Scan for the cell matching the given text and deliver its [x, y] coordinate at center. 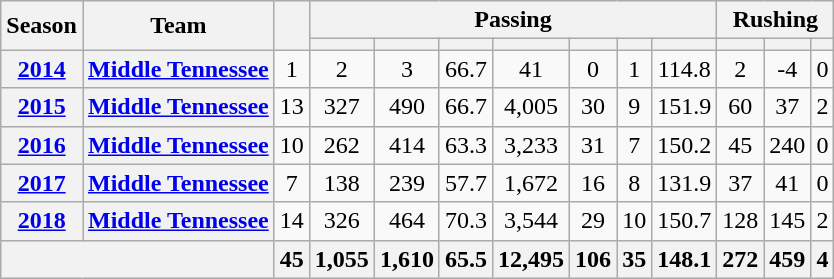
2017 [42, 183]
4,005 [532, 107]
150.7 [684, 221]
Team [178, 26]
13 [292, 107]
2014 [42, 69]
326 [342, 221]
65.5 [466, 259]
414 [406, 145]
35 [634, 259]
31 [594, 145]
2016 [42, 145]
262 [342, 145]
239 [406, 183]
3 [406, 69]
57.7 [466, 183]
12,495 [532, 259]
2018 [42, 221]
16 [594, 183]
Rushing [776, 20]
138 [342, 183]
9 [634, 107]
8 [634, 183]
272 [740, 259]
63.3 [466, 145]
60 [740, 107]
114.8 [684, 69]
150.2 [684, 145]
1,610 [406, 259]
459 [788, 259]
145 [788, 221]
464 [406, 221]
30 [594, 107]
128 [740, 221]
Passing [512, 20]
327 [342, 107]
29 [594, 221]
240 [788, 145]
106 [594, 259]
-4 [788, 69]
2015 [42, 107]
3,233 [532, 145]
70.3 [466, 221]
151.9 [684, 107]
4 [822, 259]
131.9 [684, 183]
14 [292, 221]
148.1 [684, 259]
1,672 [532, 183]
Season [42, 26]
1,055 [342, 259]
3,544 [532, 221]
490 [406, 107]
